Scan for the cell matching the given text and deliver its (X, Y) coordinate at center. 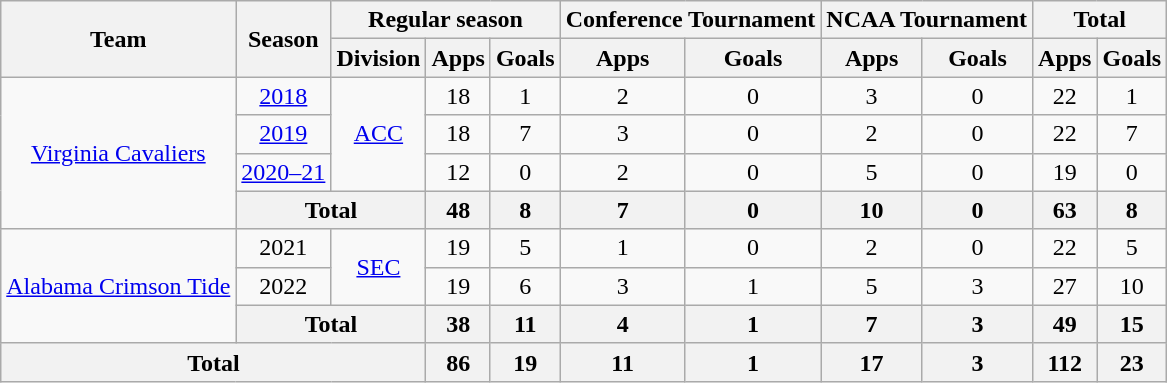
SEC (378, 267)
23 (1132, 362)
2020–21 (284, 172)
Division (378, 58)
17 (872, 362)
48 (458, 210)
6 (525, 286)
ACC (378, 134)
Virginia Cavaliers (118, 153)
Conference Tournament (690, 20)
12 (458, 172)
2022 (284, 286)
2018 (284, 96)
Team (118, 39)
2021 (284, 248)
Season (284, 39)
49 (1065, 324)
2019 (284, 134)
4 (622, 324)
27 (1065, 286)
15 (1132, 324)
Regular season (446, 20)
38 (458, 324)
63 (1065, 210)
86 (458, 362)
NCAA Tournament (927, 20)
Alabama Crimson Tide (118, 286)
112 (1065, 362)
